Search for the cell housing the specified text and yield its (x, y) center coordinate. 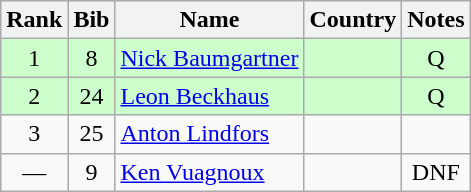
Country (353, 20)
Notes (436, 20)
9 (92, 172)
DNF (436, 172)
Name (210, 20)
— (34, 172)
Leon Beckhaus (210, 96)
25 (92, 134)
1 (34, 58)
2 (34, 96)
Bib (92, 20)
8 (92, 58)
24 (92, 96)
Anton Lindfors (210, 134)
3 (34, 134)
Rank (34, 20)
Nick Baumgartner (210, 58)
Ken Vuagnoux (210, 172)
